Search for the cell housing the specified text and yield its (X, Y) center coordinate. 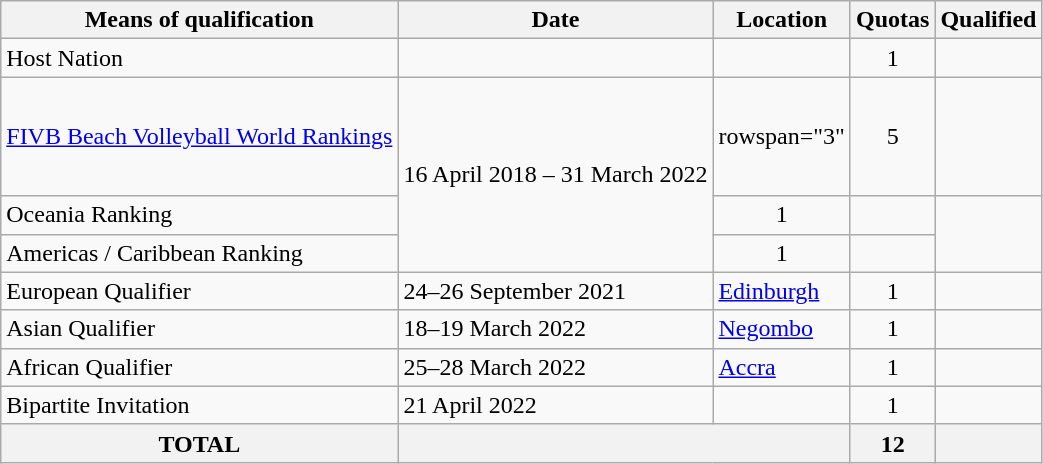
Quotas (892, 20)
5 (892, 136)
12 (892, 443)
24–26 September 2021 (556, 291)
25–28 March 2022 (556, 367)
Qualified (988, 20)
16 April 2018 – 31 March 2022 (556, 174)
African Qualifier (200, 367)
Accra (782, 367)
Location (782, 20)
FIVB Beach Volleyball World Rankings (200, 136)
Means of qualification (200, 20)
Date (556, 20)
Asian Qualifier (200, 329)
Negombo (782, 329)
21 April 2022 (556, 405)
Bipartite Invitation (200, 405)
Americas / Caribbean Ranking (200, 253)
18–19 March 2022 (556, 329)
European Qualifier (200, 291)
rowspan="3" (782, 136)
TOTAL (200, 443)
Host Nation (200, 58)
Oceania Ranking (200, 215)
Edinburgh (782, 291)
